Return [x, y] of the center of cell containing provided text 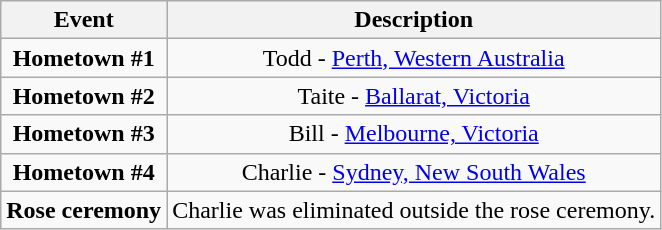
Bill - Melbourne, Victoria [414, 134]
Description [414, 20]
Charlie was eliminated outside the rose ceremony. [414, 210]
Hometown #2 [84, 96]
Hometown #4 [84, 172]
Hometown #3 [84, 134]
Taite - Ballarat, Victoria [414, 96]
Rose ceremony [84, 210]
Event [84, 20]
Todd - Perth, Western Australia [414, 58]
Hometown #1 [84, 58]
Charlie - Sydney, New South Wales [414, 172]
